Extract the [X, Y] coordinate from the center of the cell holding the provided text.  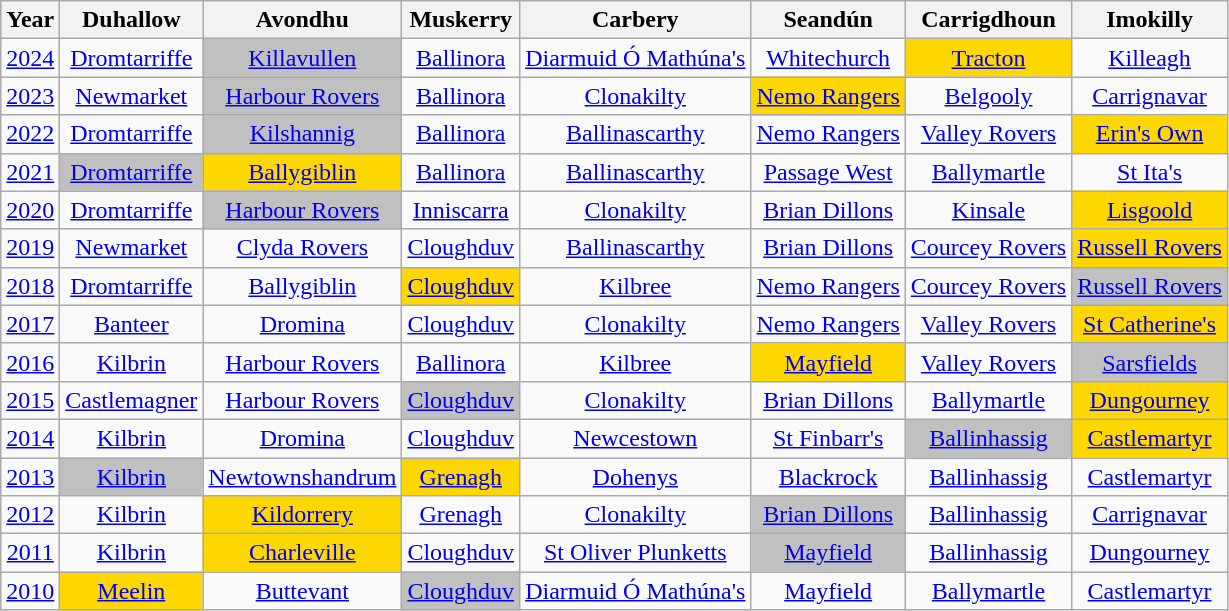
Kinsale [988, 210]
2011 [30, 553]
2020 [30, 210]
2015 [30, 400]
2014 [30, 438]
Sarsfields [1150, 362]
Duhallow [132, 20]
2016 [30, 362]
St Catherine's [1150, 324]
Clyda Rovers [302, 248]
Newtownshandrum [302, 477]
Muskerry [461, 20]
Charleville [302, 553]
Avondhu [302, 20]
Dohenys [636, 477]
2018 [30, 286]
Kildorrery [302, 515]
Belgooly [988, 96]
Year [30, 20]
Whitechurch [828, 58]
Carbery [636, 20]
Imokilly [1150, 20]
Inniscarra [461, 210]
2023 [30, 96]
St Ita's [1150, 172]
2017 [30, 324]
St Finbarr's [828, 438]
2024 [30, 58]
2010 [30, 591]
2013 [30, 477]
Lisgoold [1150, 210]
Killavullen [302, 58]
Buttevant [302, 591]
Carrigdhoun [988, 20]
Erin's Own [1150, 134]
St Oliver Plunketts [636, 553]
2021 [30, 172]
Passage West [828, 172]
2022 [30, 134]
Meelin [132, 591]
Killeagh [1150, 58]
Seandún [828, 20]
2012 [30, 515]
Newcestown [636, 438]
Blackrock [828, 477]
Banteer [132, 324]
Castlemagner [132, 400]
2019 [30, 248]
Kilshannig [302, 134]
Tracton [988, 58]
